Return (x, y) of the center of cell containing provided text 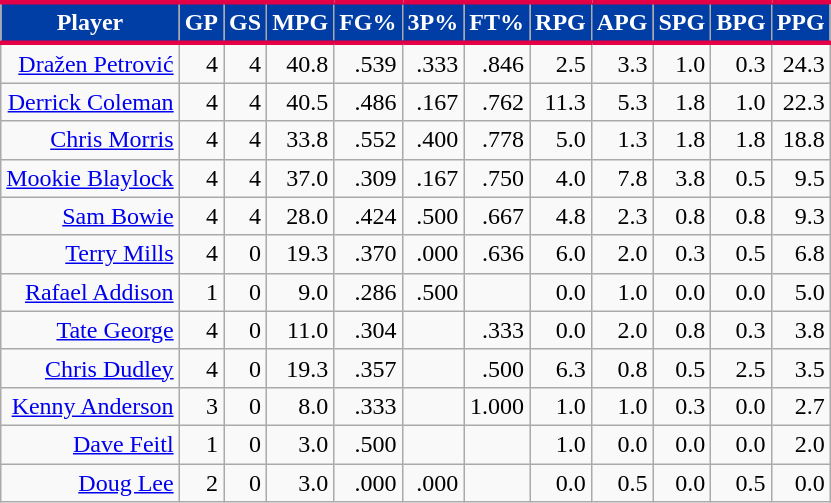
2.3 (622, 216)
MPG (300, 22)
37.0 (300, 178)
Chris Dudley (90, 368)
3P% (433, 22)
.636 (497, 254)
24.3 (800, 63)
Derrick Coleman (90, 102)
3.5 (800, 368)
Terry Mills (90, 254)
.309 (368, 178)
.778 (497, 140)
8.0 (300, 406)
18.8 (800, 140)
6.3 (561, 368)
9.5 (800, 178)
40.8 (300, 63)
APG (622, 22)
.286 (368, 292)
28.0 (300, 216)
.424 (368, 216)
.552 (368, 140)
9.3 (800, 216)
9.0 (300, 292)
Player (90, 22)
.304 (368, 330)
11.3 (561, 102)
1.3 (622, 140)
GS (246, 22)
.750 (497, 178)
6.0 (561, 254)
.357 (368, 368)
11.0 (300, 330)
Rafael Addison (90, 292)
.400 (433, 140)
6.8 (800, 254)
Mookie Blaylock (90, 178)
FG% (368, 22)
3.3 (622, 63)
33.8 (300, 140)
Dave Feitl (90, 444)
.667 (497, 216)
22.3 (800, 102)
FT% (497, 22)
.486 (368, 102)
.370 (368, 254)
GP (201, 22)
Dražen Petrović (90, 63)
40.5 (300, 102)
BPG (741, 22)
3 (201, 406)
7.8 (622, 178)
Kenny Anderson (90, 406)
2 (201, 483)
.846 (497, 63)
2.7 (800, 406)
RPG (561, 22)
5.3 (622, 102)
4.8 (561, 216)
Sam Bowie (90, 216)
1.000 (497, 406)
4.0 (561, 178)
Doug Lee (90, 483)
Chris Morris (90, 140)
.539 (368, 63)
PPG (800, 22)
SPG (682, 22)
Tate George (90, 330)
.762 (497, 102)
